Determine the (x, y) coordinate at the center of the cell enclosing the given text.  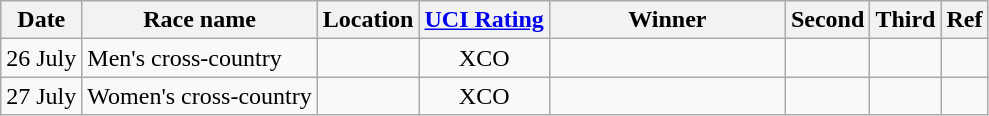
Men's cross-country (200, 58)
Race name (200, 20)
Winner (667, 20)
Second (827, 20)
Third (906, 20)
Ref (964, 20)
UCI Rating (484, 20)
Date (42, 20)
Location (368, 20)
Women's cross-country (200, 96)
27 July (42, 96)
26 July (42, 58)
